Return the [x, y] coordinate for the center point of the cell that contains the specified text.  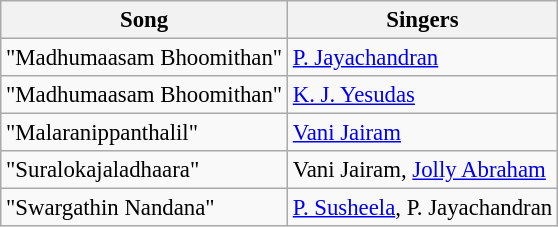
P. Jayachandran [422, 58]
Singers [422, 20]
"Swargathin Nandana" [144, 208]
Vani Jairam [422, 133]
Vani Jairam, Jolly Abraham [422, 170]
P. Susheela, P. Jayachandran [422, 208]
K. J. Yesudas [422, 95]
"Suralokajaladhaara" [144, 170]
"Malaranippanthalil" [144, 133]
Song [144, 20]
